Pinpoint the cell where the given text exists, returning its (x, y) midpoint coordinate. 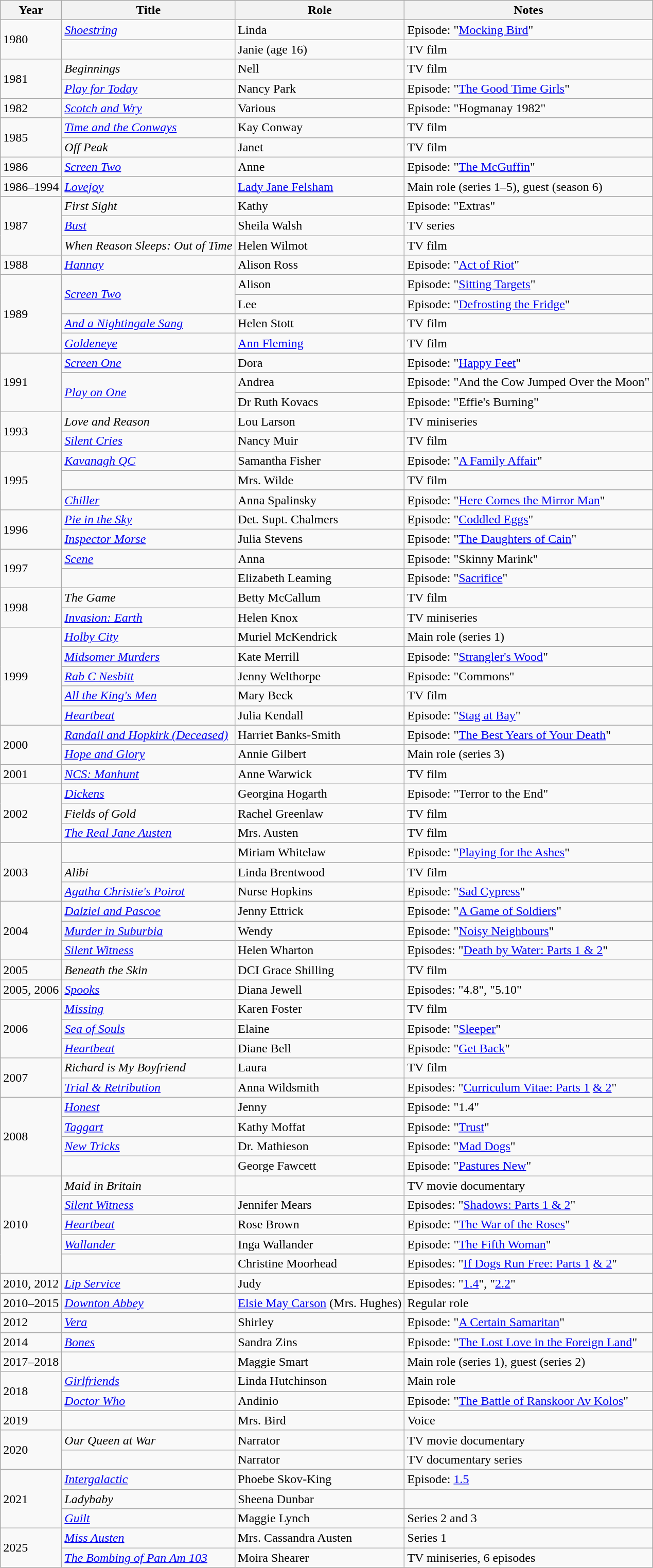
The Real Jane Austen (148, 833)
Girlfriends (148, 1381)
Diana Jewell (320, 990)
Episode: "Playing for the Ashes" (528, 852)
2014 (31, 1342)
Nell (320, 69)
2019 (31, 1420)
Kay Conway (320, 128)
2025 (31, 1548)
Alibi (148, 872)
Main role (series 1–5), guest (season 6) (528, 186)
Play on One (148, 392)
Series 2 and 3 (528, 1519)
1988 (31, 265)
2004 (31, 931)
Rab C Nesbitt (148, 676)
Alison Ross (320, 265)
Nurse Hopkins (320, 892)
Episodes: "If Dogs Run Free: Parts 1 & 2" (528, 1264)
Taggart (148, 1126)
Lovejoy (148, 186)
Julia Kendall (320, 715)
Helen Knox (320, 618)
Richard is My Boyfriend (148, 1068)
Episode: "The War of the Roses" (528, 1225)
Sea of Souls (148, 1029)
Agatha Christie's Poirot (148, 892)
Episode: "1.4" (528, 1107)
2018 (31, 1391)
Miss Austen (148, 1538)
Ladybaby (148, 1499)
Episode: "Act of Riot" (528, 265)
Missing (148, 1009)
1995 (31, 480)
Beginnings (148, 69)
Helen Wharton (320, 950)
Episodes: "Curriculum Vitae: Parts 1 & 2" (528, 1087)
Sheila Walsh (320, 225)
2006 (31, 1029)
Holby City (148, 637)
Ann Fleming (320, 343)
Jenny (320, 1107)
Role (320, 10)
Episode: "A Certain Samaritan" (528, 1323)
1996 (31, 529)
Pie in the Sky (148, 519)
Mary Beck (320, 696)
Hannay (148, 265)
George Fawcett (320, 1166)
1981 (31, 79)
Episode: "Noisy Neighbours" (528, 931)
Mrs. Austen (320, 833)
Linda Hutchinson (320, 1381)
Episode: "Strangler's Wood" (528, 657)
Samantha Fisher (320, 461)
Vera (148, 1323)
TV miniseries, 6 episodes (528, 1558)
Linda (320, 30)
2021 (31, 1499)
Inga Wallander (320, 1244)
Moira Shearer (320, 1558)
2012 (31, 1323)
Karen Foster (320, 1009)
Murder in Suburbia (148, 931)
Intergalactic (148, 1479)
Christine Moorhead (320, 1264)
Helen Stott (320, 324)
Episode: "The McGuffin" (528, 167)
Shirley (320, 1323)
Voice (528, 1420)
Beneath the Skin (148, 970)
1987 (31, 225)
Dalziel and Pascoe (148, 911)
Fields of Gold (148, 813)
Kathy Moffat (320, 1126)
1998 (31, 608)
2005 (31, 970)
2008 (31, 1136)
2000 (31, 745)
Episodes: "Death by Water: Parts 1 & 2" (528, 950)
Elaine (320, 1029)
Anne Warwick (320, 774)
Episode: "Hogmanay 1982" (528, 108)
Episode: "Extras" (528, 206)
1982 (31, 108)
Janie (age 16) (320, 49)
Episode: "Mad Dogs" (528, 1146)
Betty McCallum (320, 598)
Wendy (320, 931)
Mrs. Wilde (320, 480)
Episode: "The Lost Love in the Foreign Land" (528, 1342)
Dr. Mathieson (320, 1146)
Episode: "A Game of Soldiers" (528, 911)
When Reason Sleeps: Out of Time (148, 245)
Episode: "Terror to the End" (528, 794)
Guilt (148, 1519)
1986 (31, 167)
New Tricks (148, 1146)
Main role (series 3) (528, 754)
Andinio (320, 1401)
Main role (528, 1381)
1980 (31, 40)
2002 (31, 813)
Episode: "Sad Cypress" (528, 892)
Episode: "The Daughters of Cain" (528, 539)
2005, 2006 (31, 990)
Various (320, 108)
1991 (31, 382)
Off Peak (148, 147)
Invasion: Earth (148, 618)
Doctor Who (148, 1401)
Elsie May Carson (Mrs. Hughes) (320, 1303)
Spooks (148, 990)
Alison (320, 285)
Episode: "Skinny Marink" (528, 558)
Episodes: "1.4", "2.2" (528, 1283)
1985 (31, 137)
Nancy Muir (320, 441)
Main role (series 1) (528, 637)
Episode: "The Best Years of Your Death" (528, 735)
Silent Cries (148, 441)
2010–2015 (31, 1303)
Episode: "The Good Time Girls" (528, 89)
Lady Jane Felsham (320, 186)
The Bombing of Pan Am 103 (148, 1558)
Episode: "Get Back" (528, 1048)
Screen One (148, 363)
Nancy Park (320, 89)
2020 (31, 1450)
Midsomer Murders (148, 657)
Episode: "The Fifth Woman" (528, 1244)
Mrs. Cassandra Austen (320, 1538)
Jenny Welthorpe (320, 676)
Maggie Lynch (320, 1519)
Episode: "Effie's Burning" (528, 402)
Kathy (320, 206)
Scene (148, 558)
Wallander (148, 1244)
Dr Ruth Kovacs (320, 402)
Scotch and Wry (148, 108)
2003 (31, 872)
1993 (31, 431)
Episode: "Sleeper" (528, 1029)
Jennifer Mears (320, 1205)
2010, 2012 (31, 1283)
Honest (148, 1107)
Harriet Banks-Smith (320, 735)
Lip Service (148, 1283)
First Sight (148, 206)
Episode: "Defrosting the Fridge" (528, 304)
Anna Spalinsky (320, 500)
Year (31, 10)
Helen Wilmot (320, 245)
2017–2018 (31, 1362)
1997 (31, 568)
Title (148, 10)
Goldeneye (148, 343)
Phoebe Skov-King (320, 1479)
Linda Brentwood (320, 872)
Episode: "Happy Feet" (528, 363)
Episode: "Mocking Bird" (528, 30)
Notes (528, 10)
2001 (31, 774)
Anne (320, 167)
Episode: "Coddled Eggs" (528, 519)
1989 (31, 314)
Dora (320, 363)
Bust (148, 225)
Lou Larson (320, 421)
Trial & Retribution (148, 1087)
Love and Reason (148, 421)
Miriam Whitelaw (320, 852)
Episodes: "4.8", "5.10" (528, 990)
And a Nightingale Sang (148, 324)
Laura (320, 1068)
Inspector Morse (148, 539)
1986–1994 (31, 186)
Shoestring (148, 30)
All the King's Men (148, 696)
Time and the Conways (148, 128)
Downton Abbey (148, 1303)
Jenny Ettrick (320, 911)
Diane Bell (320, 1048)
TV documentary series (528, 1459)
Episode: "Sitting Targets" (528, 285)
Elizabeth Leaming (320, 578)
Our Queen at War (148, 1440)
Janet (320, 147)
Regular role (528, 1303)
Annie Gilbert (320, 754)
Mrs. Bird (320, 1420)
Anna (320, 558)
Hope and Glory (148, 754)
The Game (148, 598)
Episode: "The Battle of Ranskoor Av Kolos" (528, 1401)
Bones (148, 1342)
Episode: "Pastures New" (528, 1166)
Rose Brown (320, 1225)
Maid in Britain (148, 1185)
Anna Wildsmith (320, 1087)
Kate Merrill (320, 657)
Episode: "Stag at Bay" (528, 715)
DCI Grace Shilling (320, 970)
Julia Stevens (320, 539)
Andrea (320, 382)
1999 (31, 676)
Dickens (148, 794)
NCS: Manhunt (148, 774)
Main role (series 1), guest (series 2) (528, 1362)
Episode: 1.5 (528, 1479)
2007 (31, 1078)
Series 1 (528, 1538)
Judy (320, 1283)
Kavanagh QC (148, 461)
Rachel Greenlaw (320, 813)
Episode: "A Family Affair" (528, 461)
Episode: "Trust" (528, 1126)
Sandra Zins (320, 1342)
Lee (320, 304)
Det. Supt. Chalmers (320, 519)
2010 (31, 1224)
Episode: "Sacrifice" (528, 578)
Chiller (148, 500)
Randall and Hopkirk (Deceased) (148, 735)
Georgina Hogarth (320, 794)
Play for Today (148, 89)
Muriel McKendrick (320, 637)
Episode: "Commons" (528, 676)
Episode: "And the Cow Jumped Over the Moon" (528, 382)
Episodes: "Shadows: Parts 1 & 2" (528, 1205)
TV series (528, 225)
Episode: "Here Comes the Mirror Man" (528, 500)
Sheena Dunbar (320, 1499)
Maggie Smart (320, 1362)
